Detect which cell encompasses the target text, then output its [x, y] center coordinate. 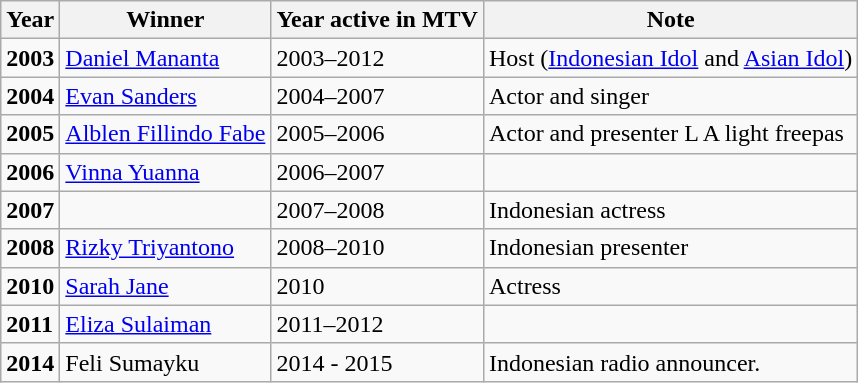
2008–2010 [378, 248]
2007–2008 [378, 210]
2003–2012 [378, 58]
Indonesian presenter [670, 248]
2011–2012 [378, 324]
2007 [30, 210]
2004 [30, 96]
Rizky Triyantono [166, 248]
2005 [30, 134]
2005–2006 [378, 134]
2014 - 2015 [378, 362]
2003 [30, 58]
2006–2007 [378, 172]
Vinna Yuanna [166, 172]
Note [670, 20]
Feli Sumayku [166, 362]
Winner [166, 20]
2008 [30, 248]
Actor and presenter L A light freepas [670, 134]
2011 [30, 324]
Year [30, 20]
Alblen Fillindo Fabe [166, 134]
Daniel Mananta [166, 58]
2004–2007 [378, 96]
Year active in MTV [378, 20]
Actor and singer [670, 96]
Actress [670, 286]
2014 [30, 362]
Host (Indonesian Idol and Asian Idol) [670, 58]
Evan Sanders [166, 96]
Indonesian radio announcer. [670, 362]
Eliza Sulaiman [166, 324]
Sarah Jane [166, 286]
Indonesian actress [670, 210]
2006 [30, 172]
